Search for the cell housing the specified text and yield its (X, Y) center coordinate. 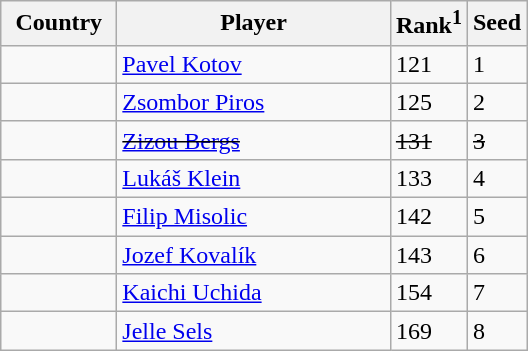
Kaichi Uchida (254, 293)
Rank1 (428, 24)
Zizou Bergs (254, 140)
Jelle Sels (254, 331)
5 (496, 217)
154 (428, 293)
Jozef Kovalík (254, 255)
131 (428, 140)
125 (428, 102)
6 (496, 255)
133 (428, 178)
8 (496, 331)
2 (496, 102)
Seed (496, 24)
142 (428, 217)
Zsombor Piros (254, 102)
Pavel Kotov (254, 64)
3 (496, 140)
Country (59, 24)
Player (254, 24)
7 (496, 293)
4 (496, 178)
121 (428, 64)
Lukáš Klein (254, 178)
1 (496, 64)
143 (428, 255)
169 (428, 331)
Filip Misolic (254, 217)
